Extract the [x, y] coordinate from the center of the cell holding the provided text.  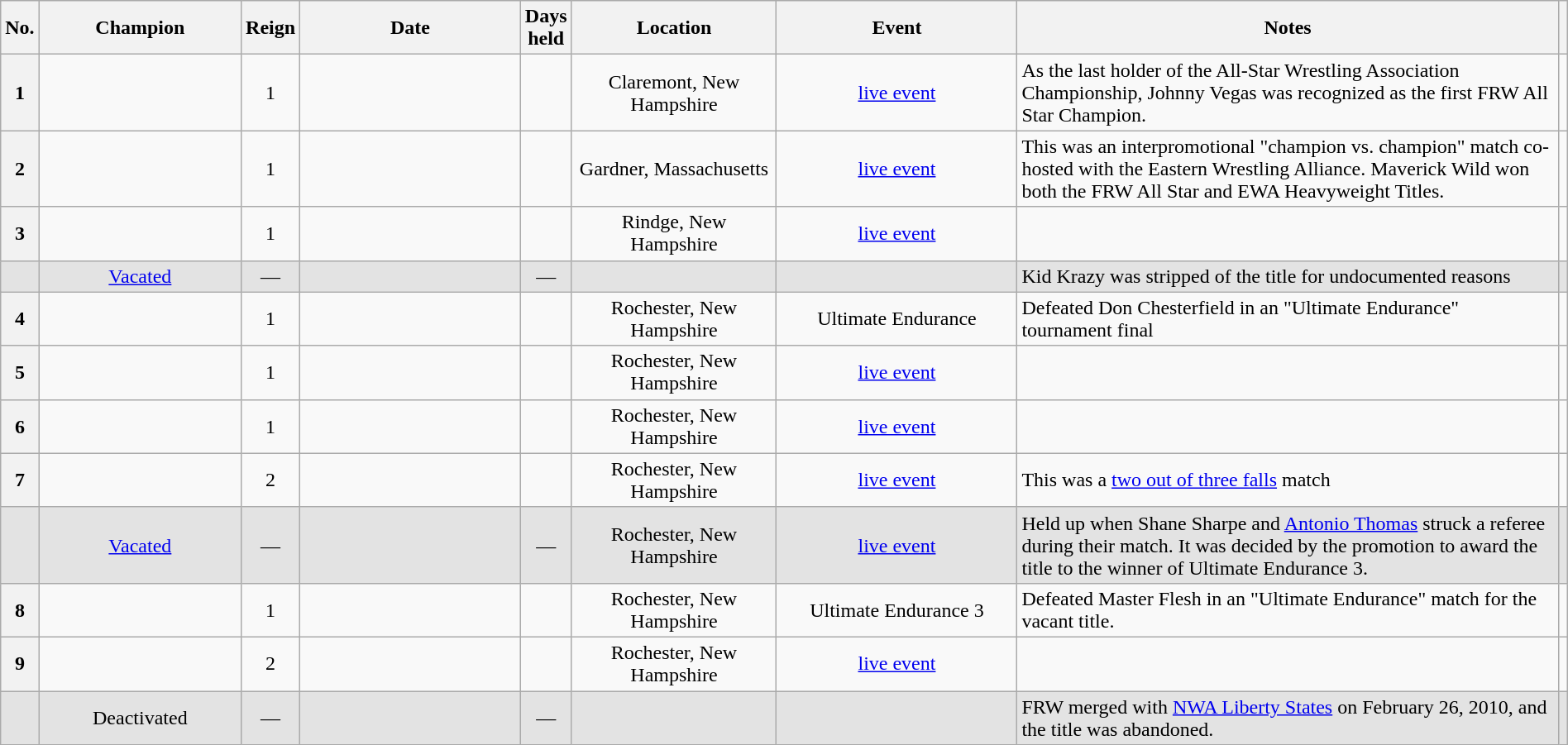
3 [20, 233]
8 [20, 610]
Gardner, Massachusetts [674, 169]
Reign [271, 28]
9 [20, 663]
No. [20, 28]
Date [410, 28]
Kid Krazy was stripped of the title for undocumented reasons [1288, 276]
Deactivated [140, 718]
Champion [140, 28]
Claremont, New Hampshire [674, 93]
This was a two out of three falls match [1288, 480]
Ultimate Endurance [896, 319]
Ultimate Endurance 3 [896, 610]
4 [20, 319]
FRW merged with NWA Liberty States on February 26, 2010, and the title was abandoned. [1288, 718]
As the last holder of the All-Star Wrestling Association Championship, Johnny Vegas was recognized as the first FRW All Star Champion. [1288, 93]
6 [20, 427]
Event [896, 28]
Days held [546, 28]
Defeated Don Chesterfield in an "Ultimate Endurance" tournament final [1288, 319]
Location [674, 28]
5 [20, 372]
Rindge, New Hampshire [674, 233]
Defeated Master Flesh in an "Ultimate Endurance" match for the vacant title. [1288, 610]
7 [20, 480]
Notes [1288, 28]
